Pinpoint the cell where the given text exists, returning its [X, Y] midpoint coordinate. 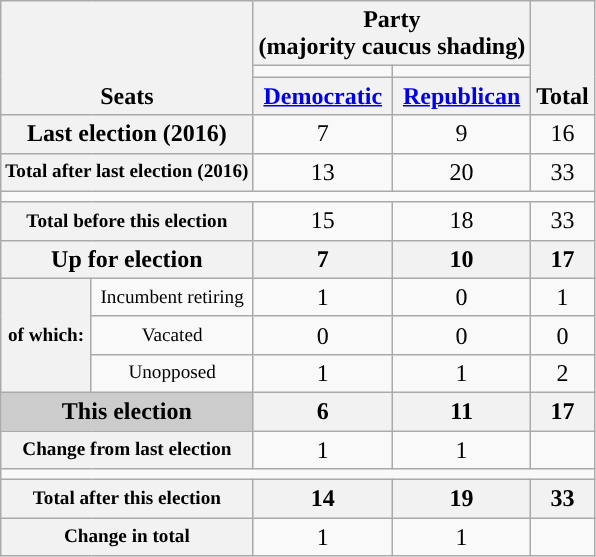
6 [323, 411]
20 [461, 172]
Change from last election [127, 449]
13 [323, 172]
Total before this election [127, 221]
This election [127, 411]
18 [461, 221]
Last election (2016) [127, 134]
Up for election [127, 259]
16 [563, 134]
19 [461, 499]
Party (majority caucus shading) [392, 34]
Republican [461, 96]
11 [461, 411]
Seats [127, 58]
Total after this election [127, 499]
Democratic [323, 96]
15 [323, 221]
9 [461, 134]
Unopposed [172, 373]
Total [563, 58]
10 [461, 259]
14 [323, 499]
of which: [46, 335]
Incumbent retiring [172, 297]
Vacated [172, 335]
Change in total [127, 537]
Total after last election (2016) [127, 172]
2 [563, 373]
